For the text-containing cell, return its midpoint in (X, Y) coordinate format. 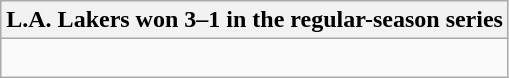
L.A. Lakers won 3–1 in the regular-season series (255, 20)
